Capture the cell that displays the provided text and extract its (x, y) central coordinate. 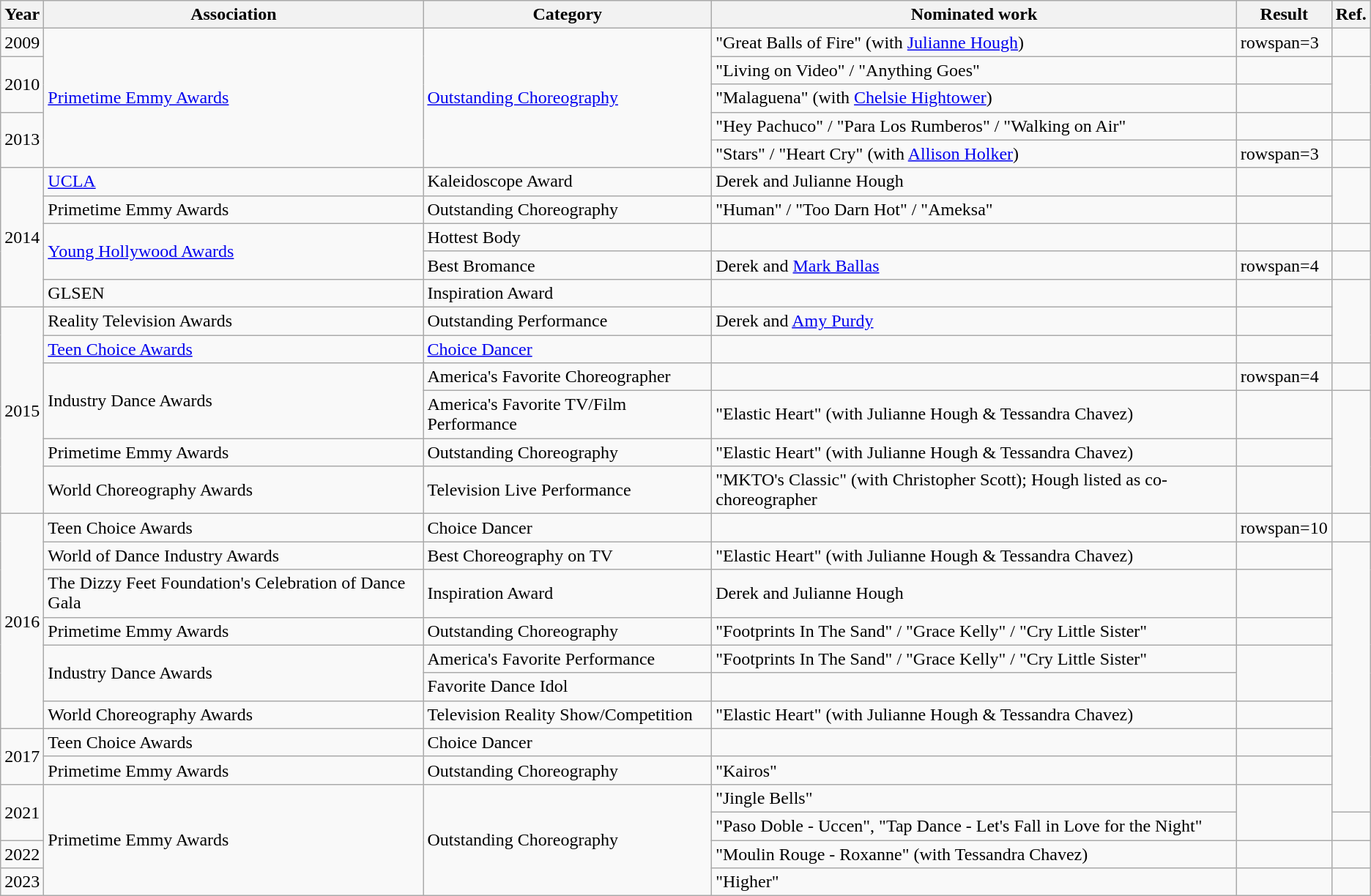
2021 (22, 812)
2010 (22, 84)
Young Hollywood Awards (234, 251)
"Human" / "Too Darn Hot" / "Ameksa" (974, 209)
2014 (22, 237)
"Paso Doble - Uccen", "Tap Dance - Let's Fall in Love for the Night" (974, 826)
2013 (22, 140)
Best Choreography on TV (568, 556)
Association (234, 15)
Nominated work (974, 15)
2009 (22, 42)
"Stars" / "Heart Cry" (with Allison Holker) (974, 154)
Reality Television Awards (234, 321)
Year (22, 15)
"Living on Video" / "Anything Goes" (974, 70)
Derek and Amy Purdy (974, 321)
America's Favorite TV/Film Performance (568, 414)
"Moulin Rouge - Roxanne" (with Tessandra Chavez) (974, 854)
GLSEN (234, 293)
"Hey Pachuco" / "Para Los Rumberos" / "Walking on Air" (974, 126)
America's Favorite Performance (568, 659)
"Kairos" (974, 770)
2016 (22, 621)
Hottest Body (568, 237)
Favorite Dance Idol (568, 687)
"Great Balls of Fire" (with Julianne Hough) (974, 42)
"Higher" (974, 882)
Result (1284, 15)
2017 (22, 756)
UCLA (234, 182)
2015 (22, 410)
2023 (22, 882)
2022 (22, 854)
Outstanding Performance (568, 321)
World of Dance Industry Awards (234, 556)
"Jingle Bells" (974, 798)
Derek and Mark Ballas (974, 265)
"Malaguena" (with Chelsie Hightower) (974, 98)
Ref. (1350, 15)
Category (568, 15)
Television Reality Show/Competition (568, 714)
Television Live Performance (568, 490)
Best Bromance (568, 265)
The Dizzy Feet Foundation's Celebration of Dance Gala (234, 593)
Kaleidoscope Award (568, 182)
rowspan=10 (1284, 528)
America's Favorite Choreographer (568, 377)
"MKTO's Classic" (with Christopher Scott); Hough listed as co-choreographer (974, 490)
